Scan for the cell matching the given text and deliver its [x, y] coordinate at center. 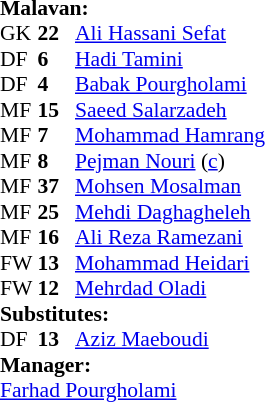
Manager: [132, 365]
8 [57, 161]
16 [57, 237]
37 [57, 187]
12 [57, 289]
25 [57, 212]
15 [57, 110]
GK [19, 33]
Ali Hassani Sefat [170, 33]
22 [57, 33]
Saeed Salarzadeh [170, 110]
Substitutes: [132, 314]
Mohammad Hamrang [170, 135]
4 [57, 85]
Mohammad Heidari [170, 263]
Mehrdad Oladi [170, 289]
Mohsen Mosalman [170, 187]
Babak Pourgholami [170, 85]
Pejman Nouri (c) [170, 161]
Ali Reza Ramezani [170, 237]
6 [57, 59]
Aziz Maeboudi [170, 339]
7 [57, 135]
Hadi Tamini [170, 59]
Mehdi Daghagheleh [170, 212]
